Return the (x, y) coordinate for the center point of the cell that contains the specified text.  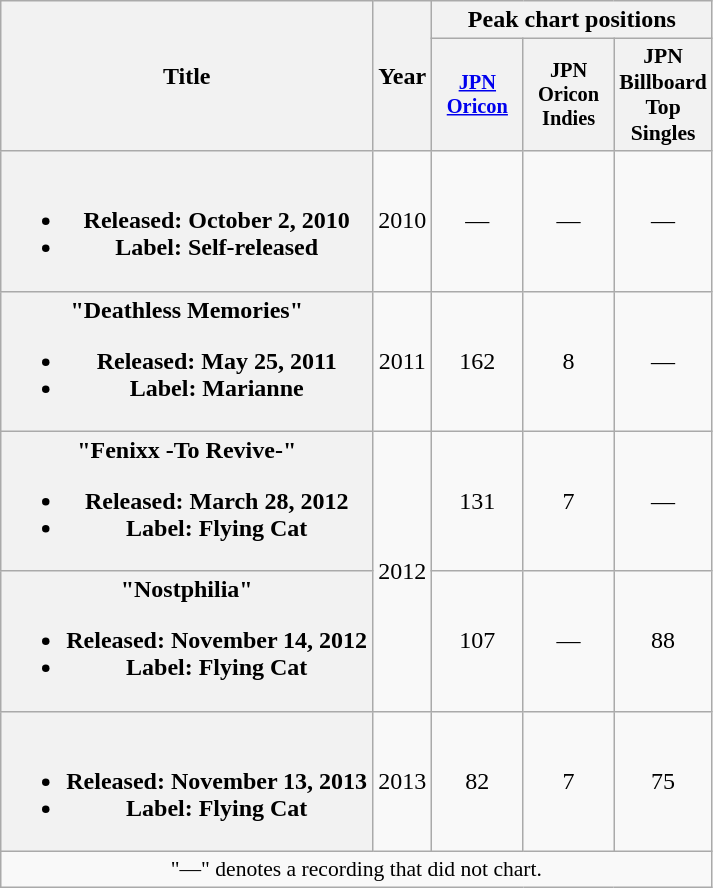
JPNOriconIndies (568, 95)
Released: October 2, 2010Label: Self-released (187, 221)
2011 (402, 361)
2012 (402, 571)
JPNOricon (478, 95)
"Fenixx -To Revive-"Released: March 28, 2012Label: Flying Cat (187, 501)
107 (478, 641)
8 (568, 361)
Released: November 13, 2013Label: Flying Cat (187, 781)
2010 (402, 221)
2013 (402, 781)
Year (402, 76)
"—" denotes a recording that did not chart. (356, 869)
"Nostphilia"Released: November 14, 2012Label: Flying Cat (187, 641)
131 (478, 501)
Title (187, 76)
88 (663, 641)
JPNBillboardTopSingles (663, 95)
82 (478, 781)
75 (663, 781)
162 (478, 361)
"Deathless Memories"Released: May 25, 2011Label: Marianne (187, 361)
Peak chart positions (572, 20)
